Search for the cell housing the specified text and yield its [x, y] center coordinate. 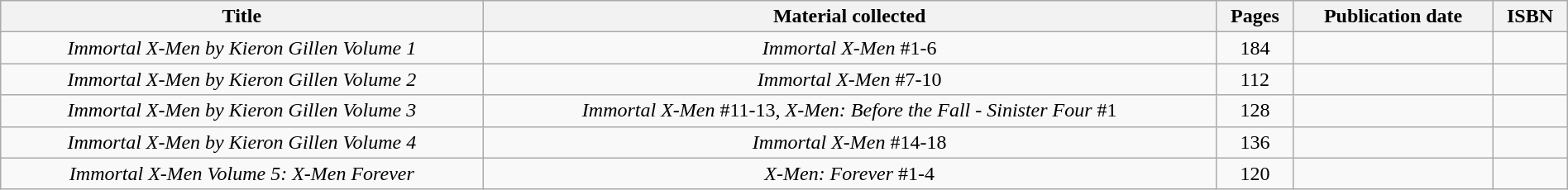
136 [1255, 142]
120 [1255, 173]
112 [1255, 79]
Publication date [1393, 17]
Material collected [849, 17]
Immortal X-Men by Kieron Gillen Volume 2 [241, 79]
Immortal X-Men #14-18 [849, 142]
ISBN [1530, 17]
Immortal X-Men by Kieron Gillen Volume 3 [241, 111]
Immortal X-Men Volume 5: X-Men Forever [241, 173]
Immortal X-Men #11-13, X-Men: Before the Fall - Sinister Four #1 [849, 111]
Immortal X-Men #7-10 [849, 79]
128 [1255, 111]
Immortal X-Men by Kieron Gillen Volume 1 [241, 48]
184 [1255, 48]
Immortal X-Men by Kieron Gillen Volume 4 [241, 142]
Pages [1255, 17]
X-Men: Forever #1-4 [849, 173]
Immortal X-Men #1-6 [849, 48]
Title [241, 17]
